Identify which cell holds the provided text, then report its [x, y] central coordinate. 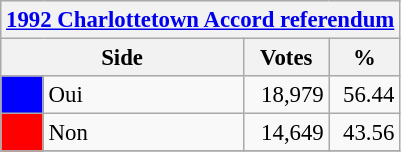
43.56 [364, 133]
56.44 [364, 95]
1992 Charlottetown Accord referendum [200, 20]
14,649 [286, 133]
% [364, 58]
Oui [143, 95]
Side [122, 58]
Votes [286, 58]
Non [143, 133]
18,979 [286, 95]
